Detect which cell encompasses the target text, then output its [X, Y] center coordinate. 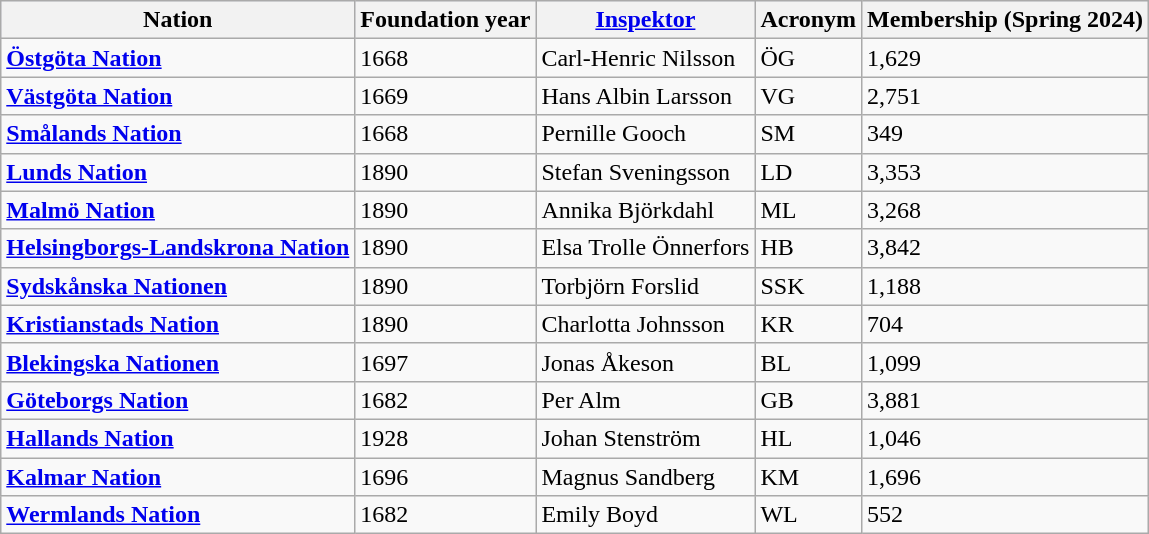
1697 [446, 362]
Membership (Spring 2024) [1006, 20]
Emily Boyd [646, 515]
BL [808, 362]
Elsa Trolle Önnerfors [646, 248]
GB [808, 400]
3,842 [1006, 248]
Wermlands Nation [178, 515]
2,751 [1006, 96]
Torbjörn Forslid [646, 286]
KR [808, 324]
LD [808, 172]
SSK [808, 286]
1669 [446, 96]
ÖG [808, 58]
1,188 [1006, 286]
Sydskånska Nationen [178, 286]
1928 [446, 438]
1,696 [1006, 477]
Jonas Åkeson [646, 362]
349 [1006, 134]
Hallands Nation [178, 438]
3,268 [1006, 210]
Göteborgs Nation [178, 400]
Helsingborgs-Landskrona Nation [178, 248]
Stefan Sveningsson [646, 172]
1,099 [1006, 362]
1696 [446, 477]
WL [808, 515]
KM [808, 477]
Acronym [808, 20]
Västgöta Nation [178, 96]
704 [1006, 324]
Inspektor [646, 20]
ML [808, 210]
Östgöta Nation [178, 58]
552 [1006, 515]
3,881 [1006, 400]
Annika Björkdahl [646, 210]
Carl-Henric Nilsson [646, 58]
3,353 [1006, 172]
Magnus Sandberg [646, 477]
Kristianstads Nation [178, 324]
Smålands Nation [178, 134]
Lunds Nation [178, 172]
Nation [178, 20]
Pernille Gooch [646, 134]
Foundation year [446, 20]
1,046 [1006, 438]
VG [808, 96]
Blekingska Nationen [178, 362]
SM [808, 134]
Kalmar Nation [178, 477]
HL [808, 438]
Johan Stenström [646, 438]
Malmö Nation [178, 210]
Charlotta Johnsson [646, 324]
Per Alm [646, 400]
Hans Albin Larsson [646, 96]
HB [808, 248]
1,629 [1006, 58]
